From the cell containing the given text, extract its center point as (x, y) coordinate. 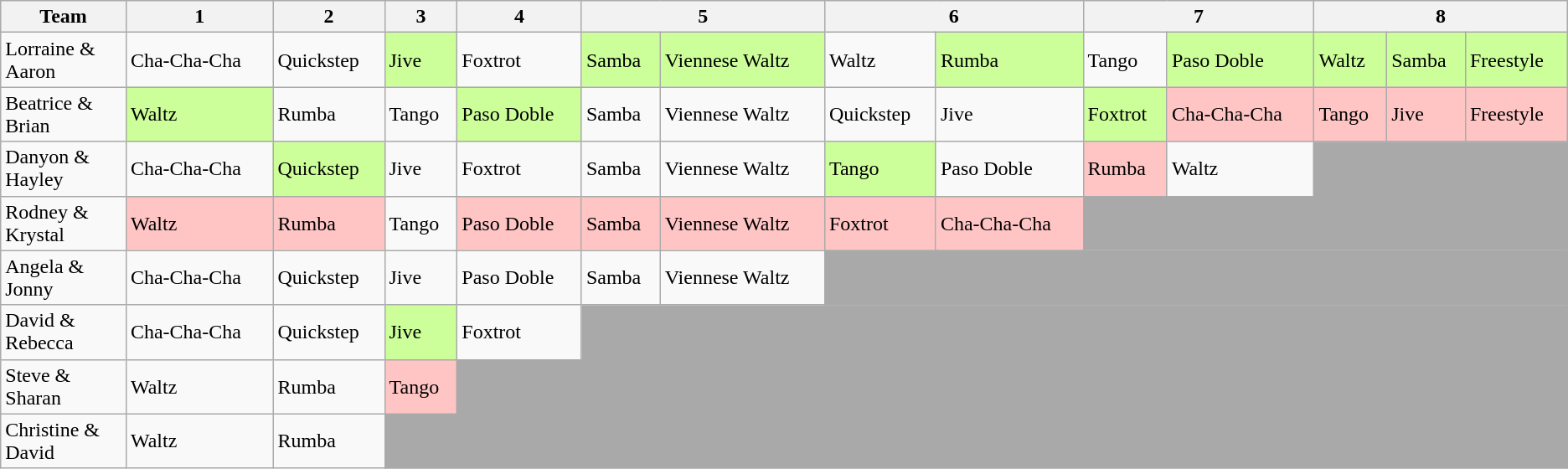
Beatrice & Brian (64, 114)
Christine & David (64, 441)
Team (64, 17)
Rodney & Krystal (64, 223)
4 (519, 17)
8 (1441, 17)
5 (703, 17)
6 (953, 17)
3 (420, 17)
7 (1199, 17)
Steve & Sharan (64, 387)
Angela & Jonny (64, 278)
Danyon & Hayley (64, 169)
Lorraine & Aaron (64, 60)
2 (328, 17)
1 (199, 17)
David & Rebecca (64, 332)
